Search for the cell housing the specified text and yield its (x, y) center coordinate. 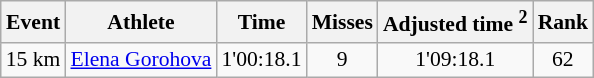
Event (34, 22)
Time (261, 22)
62 (564, 60)
Adjusted time 2 (456, 22)
9 (342, 60)
1'09:18.1 (456, 60)
1'00:18.1 (261, 60)
Rank (564, 22)
Athlete (140, 22)
Misses (342, 22)
Elena Gorohova (140, 60)
15 km (34, 60)
